Provide the [x, y] coordinate of the cell's center where the given text is located.  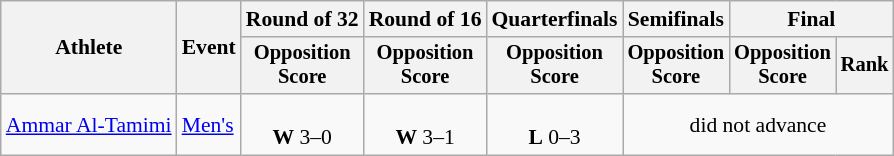
Ammar Al-Tamimi [89, 124]
Round of 32 [302, 19]
Event [209, 48]
Semifinals [676, 19]
W 3–1 [426, 124]
W 3–0 [302, 124]
L 0–3 [555, 124]
Men's [209, 124]
Final [811, 19]
Round of 16 [426, 19]
Quarterfinals [555, 19]
Rank [865, 66]
Athlete [89, 48]
did not advance [758, 124]
